Extract the (X, Y) coordinate from the center of the cell holding the provided text.  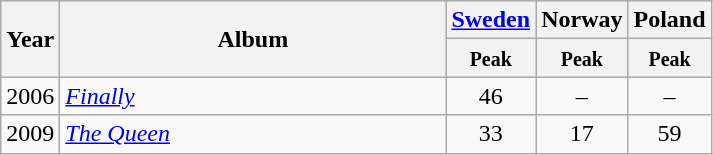
Year (30, 39)
Finally (253, 96)
Sweden (491, 20)
Poland (670, 20)
33 (491, 134)
59 (670, 134)
Album (253, 39)
46 (491, 96)
2009 (30, 134)
The Queen (253, 134)
17 (582, 134)
Norway (582, 20)
2006 (30, 96)
